For the text-containing cell, return its midpoint in [x, y] coordinate format. 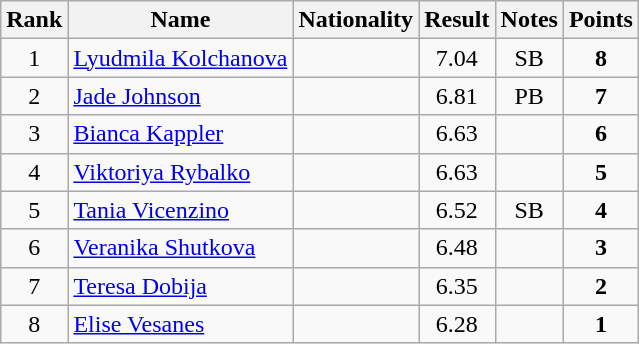
Bianca Kappler [180, 134]
Points [600, 20]
6.35 [457, 286]
Teresa Dobija [180, 286]
Rank [34, 20]
Viktoriya Rybalko [180, 172]
Lyudmila Kolchanova [180, 58]
6.81 [457, 96]
Result [457, 20]
PB [529, 96]
Name [180, 20]
Nationality [356, 20]
7.04 [457, 58]
Tania Vicenzino [180, 210]
Veranika Shutkova [180, 248]
6.48 [457, 248]
6.28 [457, 324]
Jade Johnson [180, 96]
6.52 [457, 210]
Notes [529, 20]
Elise Vesanes [180, 324]
